From the cell containing the given text, extract its center point as [x, y] coordinate. 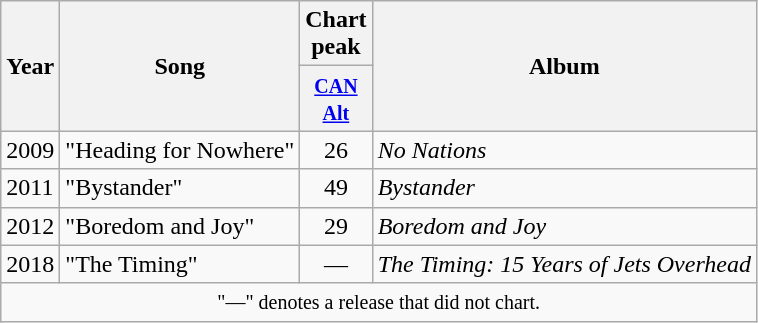
"—" denotes a release that did not chart. [379, 302]
Boredom and Joy [564, 226]
26 [336, 150]
Song [180, 66]
2009 [30, 150]
No Nations [564, 150]
"Boredom and Joy" [180, 226]
"Heading for Nowhere" [180, 150]
2011 [30, 188]
2012 [30, 226]
Chart peak [336, 34]
49 [336, 188]
The Timing: 15 Years of Jets Overhead [564, 264]
29 [336, 226]
Year [30, 66]
Bystander [564, 188]
"Bystander" [180, 188]
CANAlt [336, 98]
2018 [30, 264]
Album [564, 66]
"The Timing" [180, 264]
— [336, 264]
